Provide the [X, Y] coordinate of the cell's center where the given text is located.  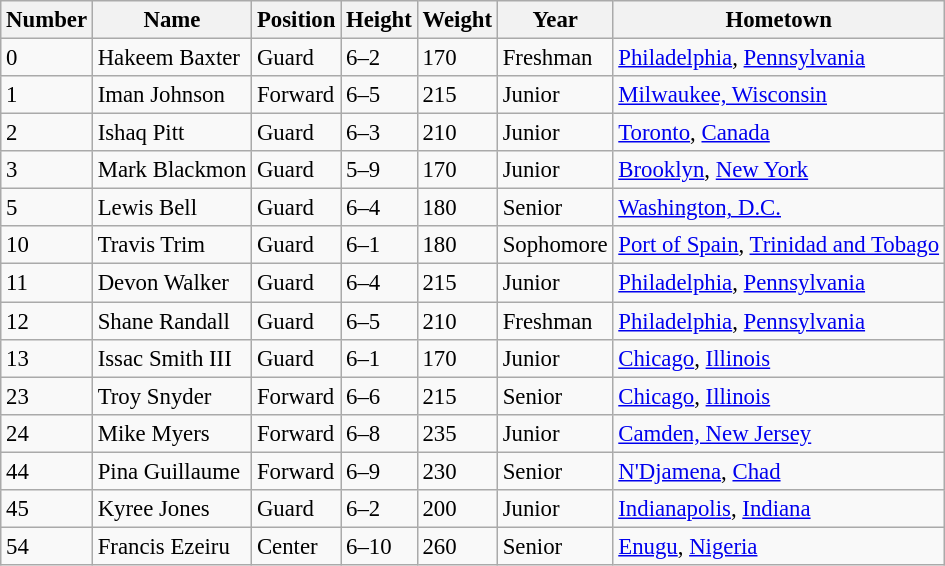
Height [379, 20]
23 [47, 396]
230 [457, 471]
6–9 [379, 471]
Toronto, Canada [778, 133]
1 [47, 95]
Port of Spain, Trinidad and Tobago [778, 245]
Issac Smith III [172, 358]
24 [47, 433]
Hometown [778, 20]
Kyree Jones [172, 509]
Troy Snyder [172, 396]
Pina Guillaume [172, 471]
45 [47, 509]
Name [172, 20]
Position [296, 20]
3 [47, 170]
Shane Randall [172, 321]
Indianapolis, Indiana [778, 509]
6–8 [379, 433]
44 [47, 471]
0 [47, 58]
Milwaukee, Wisconsin [778, 95]
2 [47, 133]
Washington, D.C. [778, 208]
235 [457, 433]
Weight [457, 20]
13 [47, 358]
11 [47, 283]
Francis Ezeiru [172, 546]
5 [47, 208]
Year [555, 20]
5–9 [379, 170]
200 [457, 509]
Mark Blackmon [172, 170]
6–3 [379, 133]
54 [47, 546]
Camden, New Jersey [778, 433]
12 [47, 321]
Sophomore [555, 245]
Hakeem Baxter [172, 58]
6–10 [379, 546]
Ishaq Pitt [172, 133]
Center [296, 546]
Number [47, 20]
10 [47, 245]
6–6 [379, 396]
Brooklyn, New York [778, 170]
Lewis Bell [172, 208]
Enugu, Nigeria [778, 546]
N'Djamena, Chad [778, 471]
260 [457, 546]
Travis Trim [172, 245]
Devon Walker [172, 283]
Iman Johnson [172, 95]
Mike Myers [172, 433]
